Identify which cell holds the provided text, then report its [x, y] central coordinate. 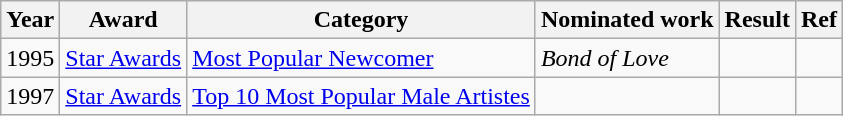
1995 [30, 58]
Category [362, 20]
Result [757, 20]
Year [30, 20]
Bond of Love [627, 58]
Most Popular Newcomer [362, 58]
Ref [818, 20]
Award [124, 20]
Top 10 Most Popular Male Artistes [362, 96]
1997 [30, 96]
Nominated work [627, 20]
